Locate the cell with the specified text and output its [X, Y] center coordinate. 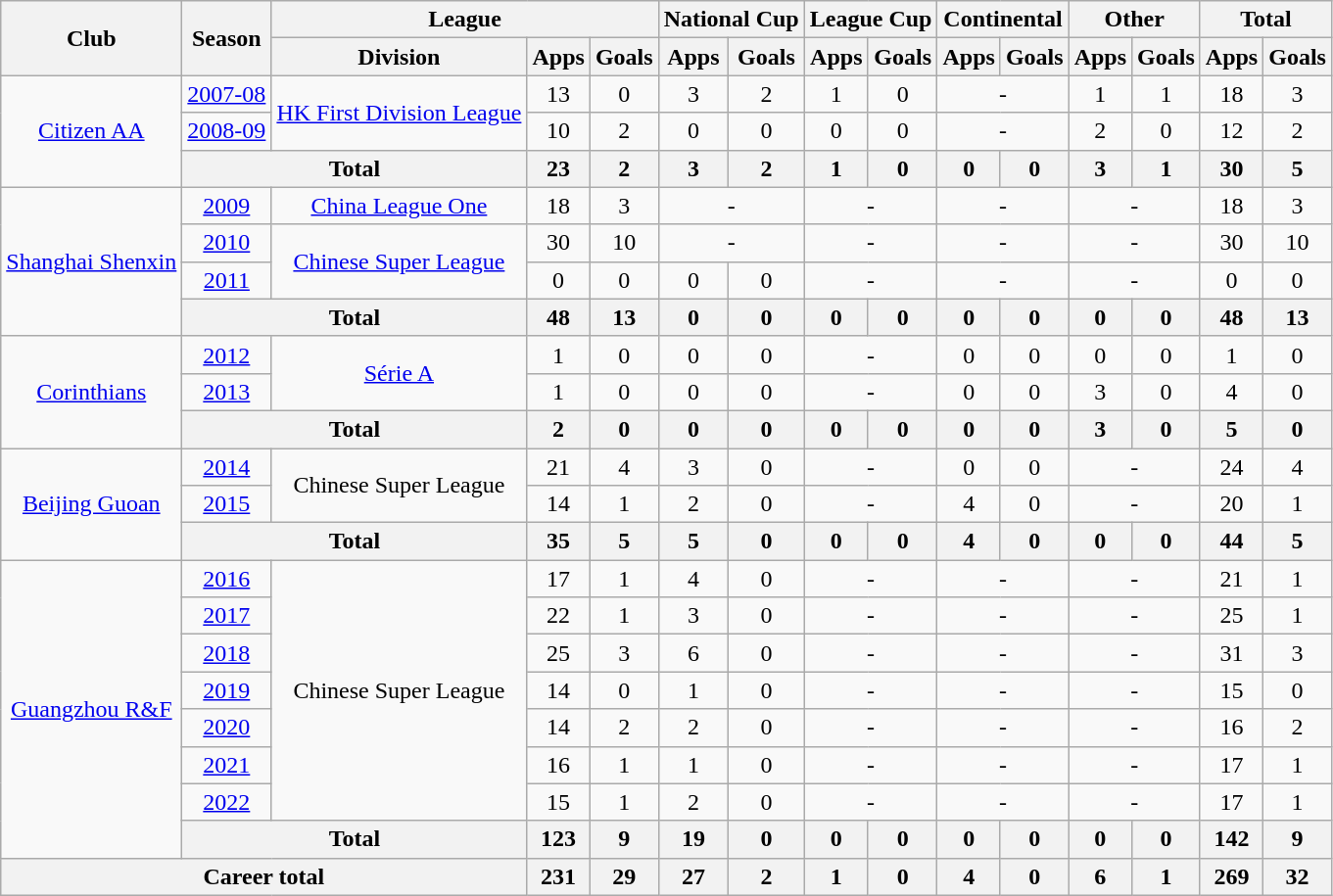
Division [400, 57]
24 [1231, 467]
2008-09 [227, 131]
2022 [227, 802]
Citizen AA [92, 131]
31 [1231, 653]
2019 [227, 690]
2013 [227, 392]
Série A [400, 373]
19 [693, 839]
29 [624, 876]
2015 [227, 504]
China League One [400, 206]
27 [693, 876]
Career total [264, 876]
2020 [227, 728]
Beijing Guoan [92, 504]
2016 [227, 579]
HK First Division League [400, 113]
142 [1231, 839]
23 [558, 168]
Shanghai Shenxin [92, 261]
2017 [227, 616]
2012 [227, 354]
12 [1231, 131]
44 [1231, 542]
Continental [1003, 20]
2018 [227, 653]
Club [92, 38]
2011 [227, 280]
Guangzhou R&F [92, 709]
32 [1298, 876]
22 [558, 616]
Season [227, 38]
Other [1134, 20]
231 [558, 876]
National Cup [731, 20]
2007-08 [227, 94]
2014 [227, 467]
35 [558, 542]
Corinthians [92, 392]
League [464, 20]
League Cup [871, 20]
123 [558, 839]
269 [1231, 876]
2009 [227, 206]
2010 [227, 243]
20 [1231, 504]
2021 [227, 765]
